Output the (X, Y) coordinate of the center of the cell containing the given text.  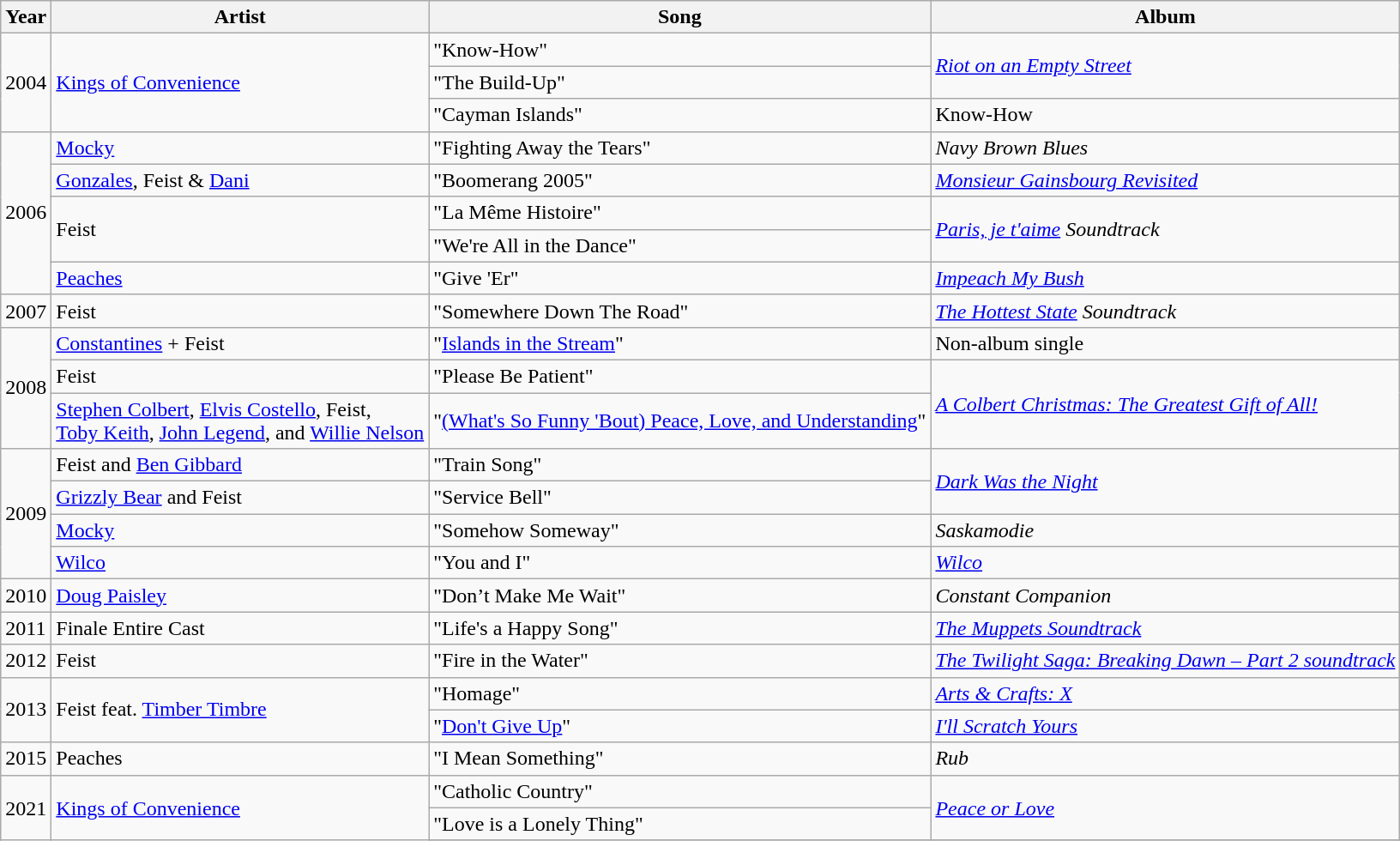
Grizzly Bear and Feist (240, 498)
2013 (26, 710)
"Don't Give Up" (679, 726)
The Muppets Soundtrack (1165, 628)
"You and I" (679, 563)
Know-How (1165, 115)
Dark Was the Night (1165, 481)
Doug Paisley (240, 596)
2006 (26, 213)
Peace or Love (1165, 808)
Monsieur Gainsbourg Revisited (1165, 180)
"Fire in the Water" (679, 661)
"Somehow Someway" (679, 530)
"Homage" (679, 693)
2011 (26, 628)
Non-album single (1165, 343)
I'll Scratch Yours (1165, 726)
Year (26, 17)
Constant Companion (1165, 596)
2008 (26, 388)
"Don’t Make Me Wait" (679, 596)
"Somewhere Down The Road" (679, 311)
Song (679, 17)
Gonzales, Feist & Dani (240, 180)
"Service Bell" (679, 498)
Finale Entire Cast (240, 628)
Rub (1165, 759)
2021 (26, 808)
"(What's So Funny 'Bout) Peace, Love, and Understanding" (679, 420)
Paris, je t'aime Soundtrack (1165, 229)
2010 (26, 596)
"The Build-Up" (679, 82)
2012 (26, 661)
2007 (26, 311)
Feist feat. Timber Timbre (240, 710)
Constantines + Feist (240, 343)
Impeach My Bush (1165, 278)
Feist and Ben Gibbard (240, 465)
2015 (26, 759)
"Islands in the Stream" (679, 343)
"We're All in the Dance" (679, 245)
"I Mean Something" (679, 759)
Riot on an Empty Street (1165, 66)
Saskamodie (1165, 530)
Album (1165, 17)
"Cayman Islands" (679, 115)
"Know-How" (679, 50)
2004 (26, 82)
Artist (240, 17)
"Love is a Lonely Thing" (679, 824)
"Boomerang 2005" (679, 180)
Stephen Colbert, Elvis Costello, Feist,Toby Keith, John Legend, and Willie Nelson (240, 420)
The Twilight Saga: Breaking Dawn – Part 2 soundtrack (1165, 661)
"Catholic Country" (679, 791)
2009 (26, 514)
"Train Song" (679, 465)
"La Même Histoire" (679, 213)
"Fighting Away the Tears" (679, 148)
"Give 'Er" (679, 278)
A Colbert Christmas: The Greatest Gift of All! (1165, 403)
Arts & Crafts: X (1165, 693)
The Hottest State Soundtrack (1165, 311)
"Please Be Patient" (679, 376)
Navy Brown Blues (1165, 148)
"Life's a Happy Song" (679, 628)
